For the text-containing cell, return its midpoint in [x, y] coordinate format. 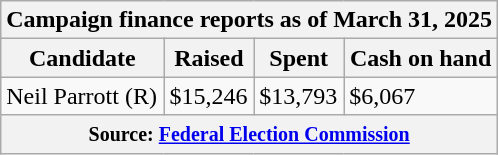
Source: Federal Election Commission [250, 134]
Campaign finance reports as of March 31, 2025 [250, 20]
Spent [299, 58]
$15,246 [209, 96]
Neil Parrott (R) [82, 96]
Raised [209, 58]
$13,793 [299, 96]
$6,067 [421, 96]
Cash on hand [421, 58]
Candidate [82, 58]
